Identify which cell holds the provided text, then report its (X, Y) central coordinate. 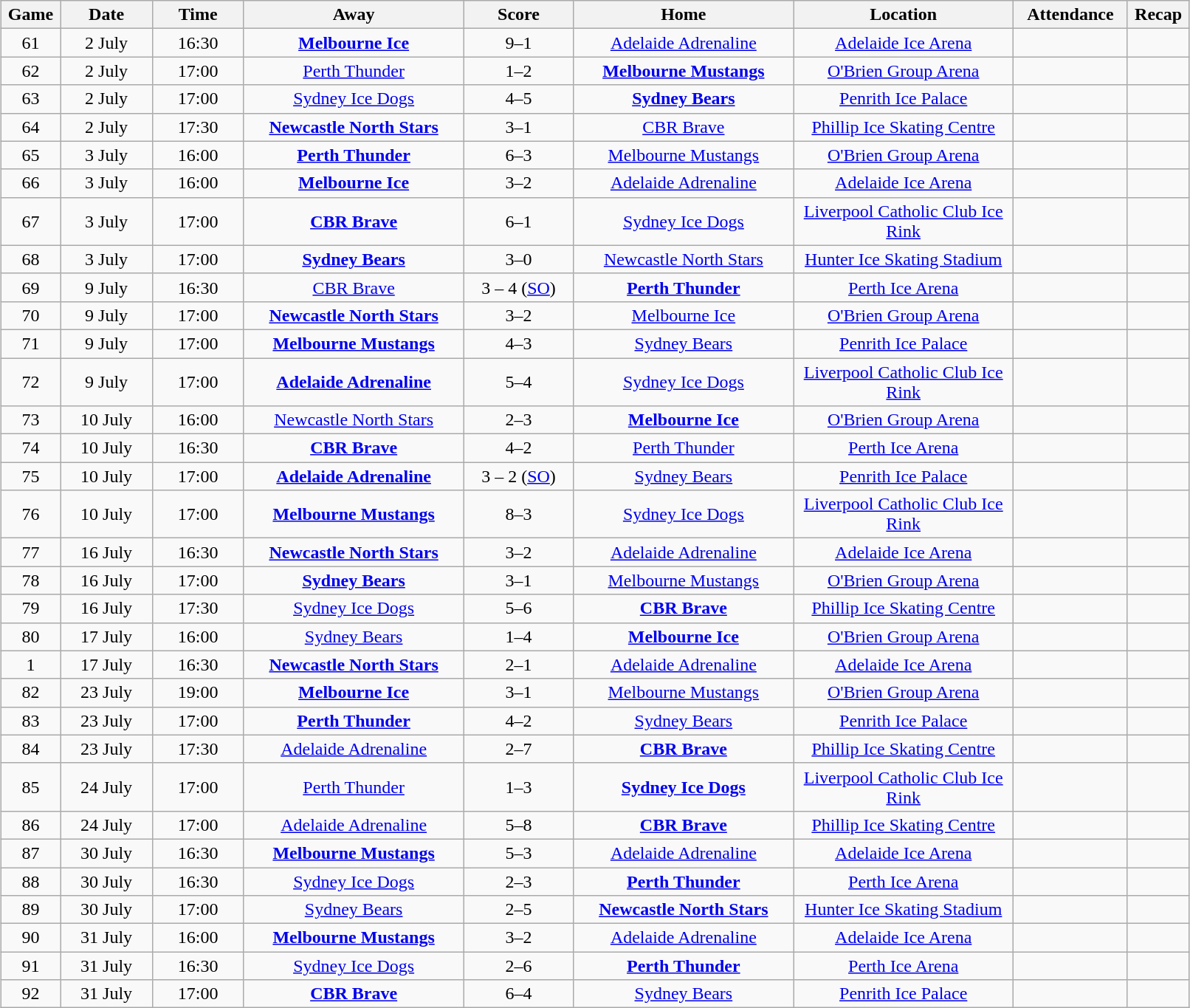
2–6 (518, 966)
76 (31, 514)
Attendance (1070, 15)
65 (31, 155)
Score (518, 15)
5–6 (518, 608)
68 (31, 259)
63 (31, 99)
1–3 (518, 787)
3 – 2 (SO) (518, 476)
62 (31, 71)
79 (31, 608)
74 (31, 448)
66 (31, 183)
67 (31, 222)
Time (198, 15)
1–4 (518, 637)
84 (31, 749)
4–3 (518, 343)
90 (31, 938)
Date (106, 15)
75 (31, 476)
Recap (1158, 15)
78 (31, 580)
77 (31, 552)
Away (354, 15)
6–4 (518, 994)
2–1 (518, 665)
3–0 (518, 259)
5–3 (518, 853)
87 (31, 853)
86 (31, 825)
Game (31, 15)
4–5 (518, 99)
82 (31, 693)
9–1 (518, 43)
5–8 (518, 825)
5–4 (518, 381)
80 (31, 637)
85 (31, 787)
83 (31, 721)
8–3 (518, 514)
6–3 (518, 155)
73 (31, 420)
69 (31, 287)
89 (31, 910)
6–1 (518, 222)
1 (31, 665)
61 (31, 43)
2–7 (518, 749)
Location (904, 15)
64 (31, 127)
91 (31, 966)
2–5 (518, 910)
19:00 (198, 693)
70 (31, 315)
92 (31, 994)
1–2 (518, 71)
72 (31, 381)
Home (684, 15)
71 (31, 343)
3 – 4 (SO) (518, 287)
88 (31, 881)
